Search for the cell housing the specified text and yield its (x, y) center coordinate. 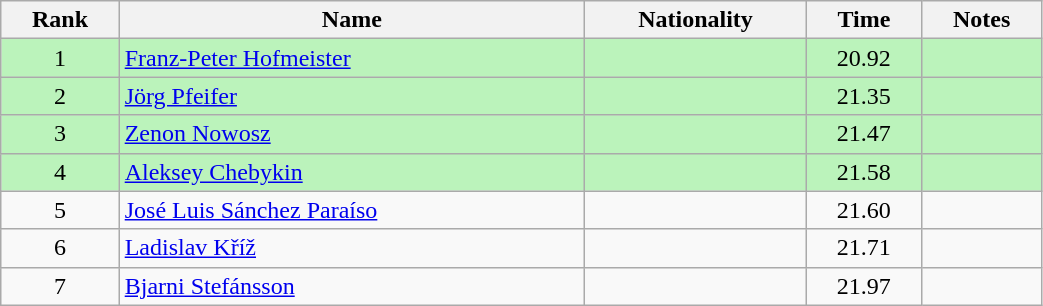
Time (864, 20)
21.58 (864, 172)
José Luis Sánchez Paraíso (352, 210)
21.97 (864, 286)
21.71 (864, 248)
Name (352, 20)
7 (60, 286)
Notes (982, 20)
3 (60, 134)
21.60 (864, 210)
Aleksey Chebykin (352, 172)
Rank (60, 20)
Bjarni Stefánsson (352, 286)
21.47 (864, 134)
1 (60, 58)
Zenon Nowosz (352, 134)
4 (60, 172)
Ladislav Kříž (352, 248)
Jörg Pfeifer (352, 96)
2 (60, 96)
20.92 (864, 58)
5 (60, 210)
Nationality (696, 20)
21.35 (864, 96)
6 (60, 248)
Franz-Peter Hofmeister (352, 58)
